Scan for the cell matching the given text and deliver its (X, Y) coordinate at center. 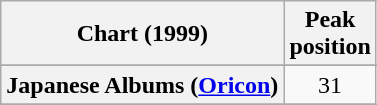
31 (330, 85)
Japanese Albums (Oricon) (142, 85)
Peakposition (330, 34)
Chart (1999) (142, 34)
